Identify which cell holds the provided text, then report its [x, y] central coordinate. 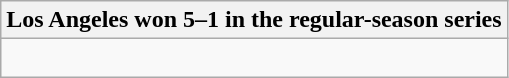
Los Angeles won 5–1 in the regular-season series [254, 20]
